Scan for the cell matching the given text and deliver its (x, y) coordinate at center. 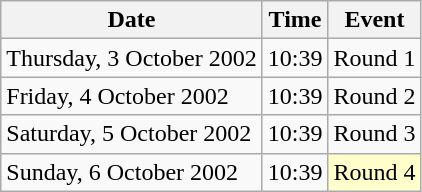
Round 3 (374, 134)
Time (295, 20)
Sunday, 6 October 2002 (132, 172)
Date (132, 20)
Round 4 (374, 172)
Event (374, 20)
Saturday, 5 October 2002 (132, 134)
Round 2 (374, 96)
Round 1 (374, 58)
Friday, 4 October 2002 (132, 96)
Thursday, 3 October 2002 (132, 58)
